Return [X, Y] of the center of cell containing provided text 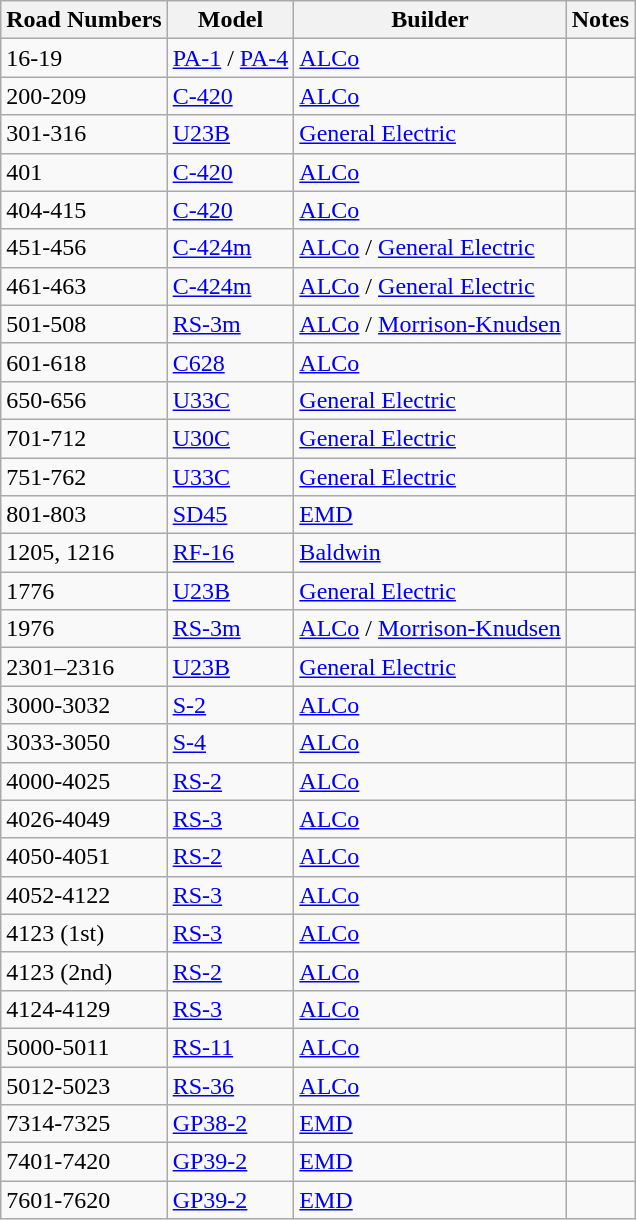
1976 [84, 629]
SD45 [230, 515]
4000-4025 [84, 781]
451-456 [84, 248]
461-463 [84, 286]
5012-5023 [84, 1085]
601-618 [84, 362]
200-209 [84, 96]
801-803 [84, 515]
650-656 [84, 400]
1776 [84, 591]
5000-5011 [84, 1047]
2301–2316 [84, 667]
Road Numbers [84, 20]
1205, 1216 [84, 553]
4123 (1st) [84, 933]
3000-3032 [84, 705]
GP38-2 [230, 1124]
404-415 [84, 210]
PA-1 / PA-4 [230, 58]
16-19 [84, 58]
S-4 [230, 743]
751-762 [84, 477]
4123 (2nd) [84, 971]
7601-7620 [84, 1200]
7314-7325 [84, 1124]
Model [230, 20]
3033-3050 [84, 743]
501-508 [84, 324]
4050-4051 [84, 857]
4124-4129 [84, 1009]
RS-36 [230, 1085]
S-2 [230, 705]
Baldwin [430, 553]
4026-4049 [84, 819]
C628 [230, 362]
301-316 [84, 134]
701-712 [84, 438]
RF-16 [230, 553]
7401-7420 [84, 1162]
4052-4122 [84, 895]
Notes [600, 20]
Builder [430, 20]
401 [84, 172]
U30C [230, 438]
RS-11 [230, 1047]
